Provide the [x, y] coordinate of the cell's center where the given text is located.  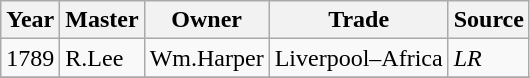
1789 [30, 58]
Trade [358, 20]
Source [488, 20]
Liverpool–Africa [358, 58]
LR [488, 58]
Year [30, 20]
Wm.Harper [206, 58]
R.Lee [102, 58]
Master [102, 20]
Owner [206, 20]
